Output the (x, y) coordinate of the center of the cell containing the given text.  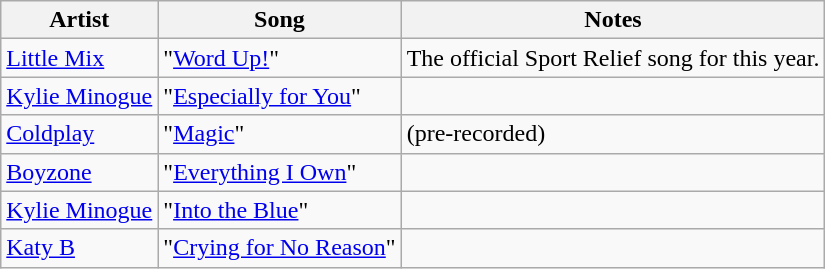
Little Mix (80, 58)
Coldplay (80, 134)
Song (280, 20)
"Especially for You" (280, 96)
Notes (613, 20)
"Into the Blue" (280, 210)
"Everything I Own" (280, 172)
"Magic" (280, 134)
"Word Up!" (280, 58)
(pre-recorded) (613, 134)
The official Sport Relief song for this year. (613, 58)
Artist (80, 20)
"Crying for No Reason" (280, 248)
Katy B (80, 248)
Boyzone (80, 172)
